Extract the (X, Y) coordinate from the center of the cell holding the provided text.  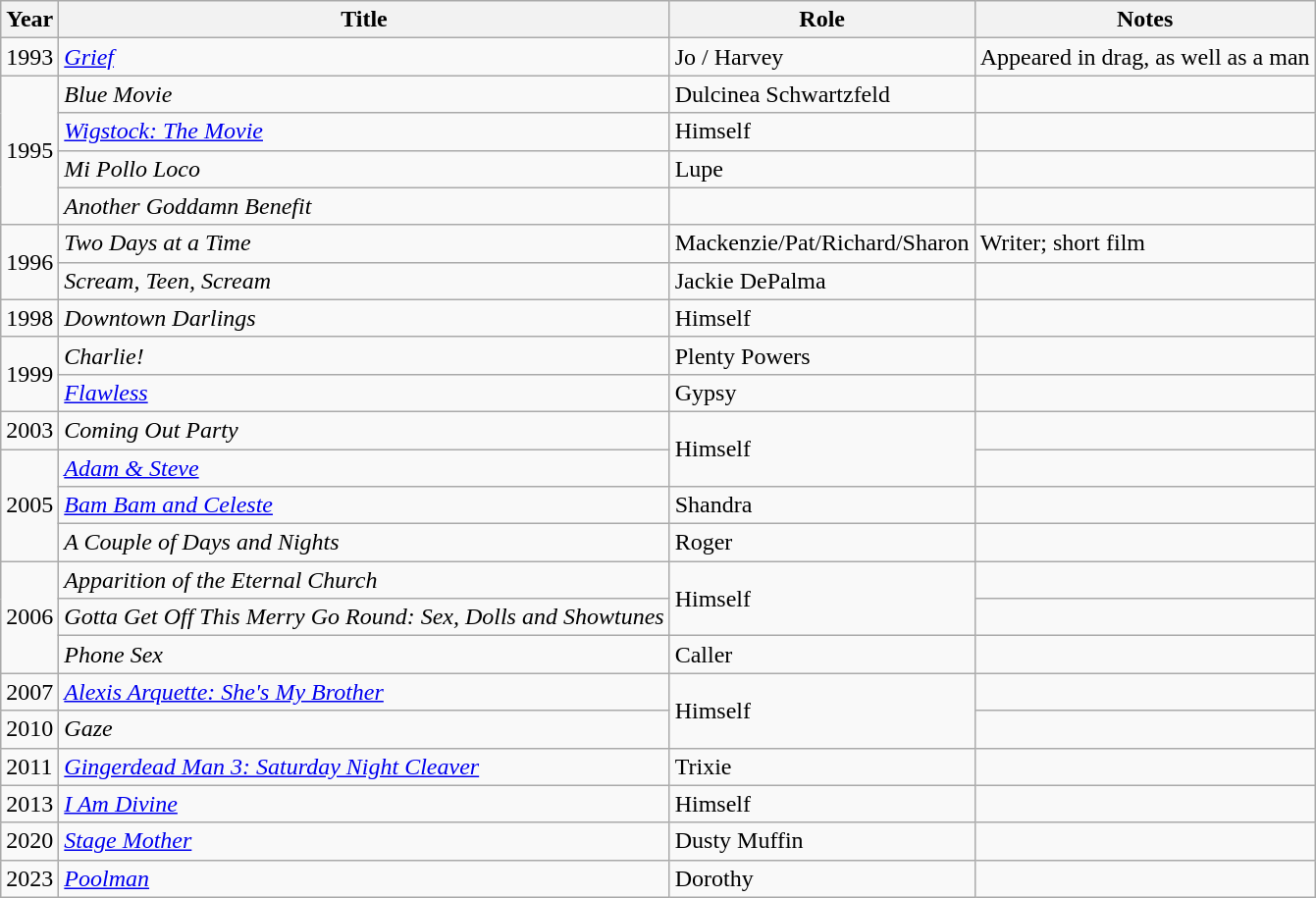
Dusty Muffin (822, 841)
2003 (29, 430)
Scream, Teen, Scream (364, 281)
Jackie DePalma (822, 281)
Stage Mother (364, 841)
Gypsy (822, 393)
Poolman (364, 878)
Blue Movie (364, 94)
Gaze (364, 729)
Coming Out Party (364, 430)
1993 (29, 57)
Title (364, 20)
Dulcinea Schwartzfeld (822, 94)
1999 (29, 374)
Flawless (364, 393)
2020 (29, 841)
Wigstock: The Movie (364, 132)
Gingerdead Man 3: Saturday Night Cleaver (364, 766)
Role (822, 20)
Roger (822, 543)
1995 (29, 150)
Downtown Darlings (364, 318)
Two Days at a Time (364, 243)
Jo / Harvey (822, 57)
Grief (364, 57)
Another Goddamn Benefit (364, 206)
Trixie (822, 766)
Apparition of the Eternal Church (364, 580)
2005 (29, 505)
Mackenzie/Pat/Richard/Sharon (822, 243)
1998 (29, 318)
Appeared in drag, as well as a man (1144, 57)
2023 (29, 878)
Bam Bam and Celeste (364, 505)
2013 (29, 804)
Plenty Powers (822, 355)
A Couple of Days and Nights (364, 543)
Year (29, 20)
2007 (29, 692)
I Am Divine (364, 804)
Alexis Arquette: She's My Brother (364, 692)
Phone Sex (364, 655)
Shandra (822, 505)
Caller (822, 655)
Writer; short film (1144, 243)
2010 (29, 729)
Gotta Get Off This Merry Go Round: Sex, Dolls and Showtunes (364, 617)
Adam & Steve (364, 468)
Mi Pollo Loco (364, 169)
Lupe (822, 169)
Charlie! (364, 355)
Notes (1144, 20)
2011 (29, 766)
Dorothy (822, 878)
1996 (29, 262)
2006 (29, 617)
